Capture the cell that displays the provided text and extract its [x, y] central coordinate. 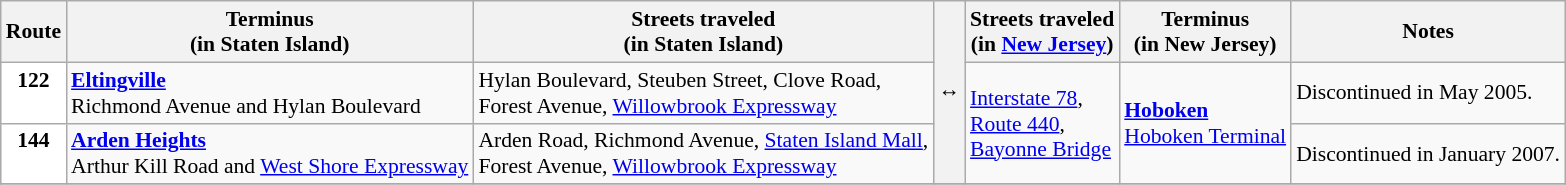
Notes [1428, 32]
144 [34, 154]
Hylan Boulevard, Steuben Street, Clove Road,Forest Avenue, Willowbrook Expressway [703, 92]
Terminus(in Staten Island) [270, 32]
Discontinued in January 2007. [1428, 154]
↔ [949, 92]
122 [34, 92]
Streets traveled(in New Jersey) [1042, 32]
Streets traveled(in Staten Island) [703, 32]
Terminus(in New Jersey) [1205, 32]
Route [34, 32]
EltingvilleRichmond Avenue and Hylan Boulevard [270, 92]
Arden HeightsArthur Kill Road and West Shore Expressway [270, 154]
Interstate 78,Route 440,Bayonne Bridge [1042, 123]
Discontinued in May 2005. [1428, 92]
Arden Road, Richmond Avenue, Staten Island Mall,Forest Avenue, Willowbrook Expressway [703, 154]
HobokenHoboken Terminal [1205, 123]
